Return [x, y] of the center of cell containing provided text 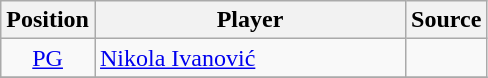
Nikola Ivanović [250, 58]
Position [48, 20]
Player [250, 20]
PG [48, 58]
Source [446, 20]
